Locate the cell with the specified text and output its (X, Y) center coordinate. 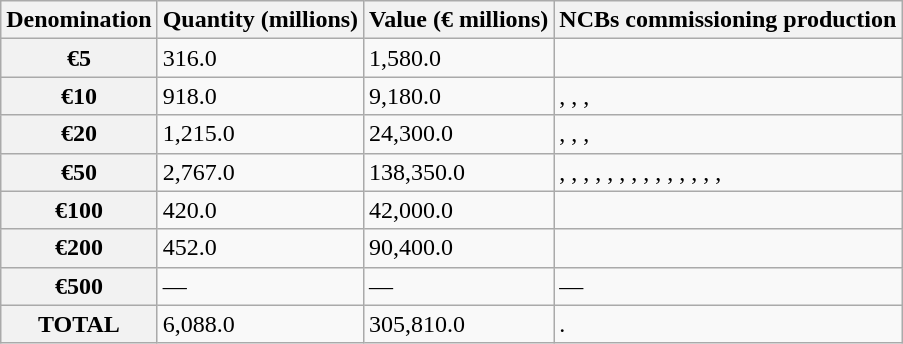
138,350.0 (459, 172)
Quantity (millions) (260, 20)
42,000.0 (459, 210)
€5 (79, 58)
2,767.0 (260, 172)
Denomination (79, 20)
1,580.0 (459, 58)
918.0 (260, 96)
TOTAL (79, 324)
€50 (79, 172)
NCBs commissioning production (728, 20)
305,810.0 (459, 324)
6,088.0 (260, 324)
€200 (79, 248)
316.0 (260, 58)
1,215.0 (260, 134)
. (728, 324)
€10 (79, 96)
24,300.0 (459, 134)
€500 (79, 286)
9,180.0 (459, 96)
€100 (79, 210)
420.0 (260, 210)
90,400.0 (459, 248)
€20 (79, 134)
, , , , , , , , , , , , , , (728, 172)
Value (€ millions) (459, 20)
452.0 (260, 248)
